For the text-containing cell, return its midpoint in (x, y) coordinate format. 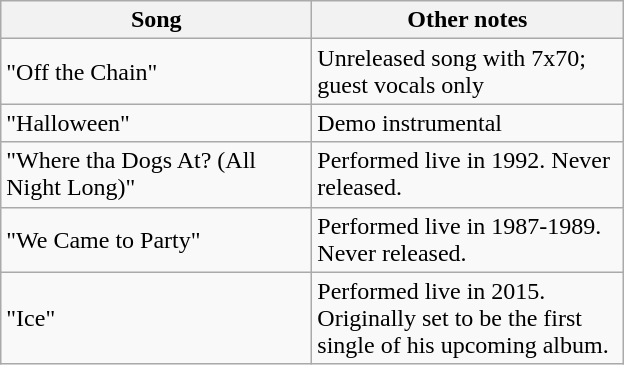
"We Came to Party" (156, 240)
Demo instrumental (468, 123)
"Halloween" (156, 123)
"Where tha Dogs At? (All Night Long)" (156, 174)
"Off the Chain" (156, 72)
Song (156, 20)
Performed live in 1987-1989. Never released. (468, 240)
Other notes (468, 20)
"Ice" (156, 318)
Unreleased song with 7x70; guest vocals only (468, 72)
Performed live in 2015. Originally set to be the first single of his upcoming album. (468, 318)
Performed live in 1992. Never released. (468, 174)
